From the cell containing the given text, extract its center point as (X, Y) coordinate. 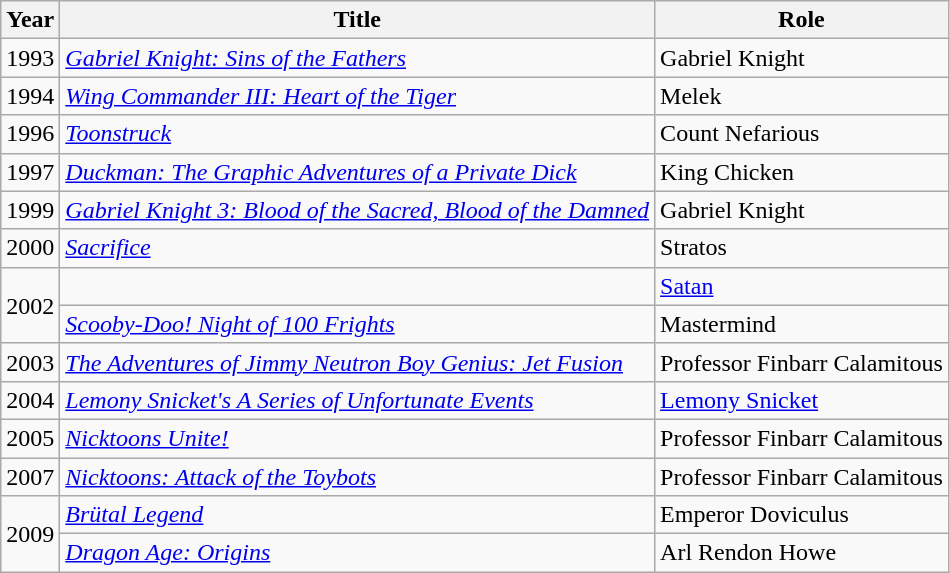
Count Nefarious (802, 134)
Brütal Legend (358, 515)
Satan (802, 286)
1999 (30, 210)
Melek (802, 96)
2004 (30, 400)
1993 (30, 58)
Role (802, 20)
Year (30, 20)
2000 (30, 248)
Gabriel Knight: Sins of the Fathers (358, 58)
2009 (30, 534)
2005 (30, 438)
1994 (30, 96)
Duckman: The Graphic Adventures of a Private Dick (358, 172)
Emperor Doviculus (802, 515)
Wing Commander III: Heart of the Tiger (358, 96)
Scooby-Doo! Night of 100 Frights (358, 324)
The Adventures of Jimmy Neutron Boy Genius: Jet Fusion (358, 362)
Toonstruck (358, 134)
Gabriel Knight 3: Blood of the Sacred, Blood of the Damned (358, 210)
2003 (30, 362)
Mastermind (802, 324)
Title (358, 20)
1996 (30, 134)
1997 (30, 172)
Dragon Age: Origins (358, 553)
Sacrifice (358, 248)
Lemony Snicket's A Series of Unfortunate Events (358, 400)
Lemony Snicket (802, 400)
Nicktoons: Attack of the Toybots (358, 477)
2007 (30, 477)
King Chicken (802, 172)
Stratos (802, 248)
2002 (30, 305)
Arl Rendon Howe (802, 553)
Nicktoons Unite! (358, 438)
